From the cell containing the given text, extract its center point as [x, y] coordinate. 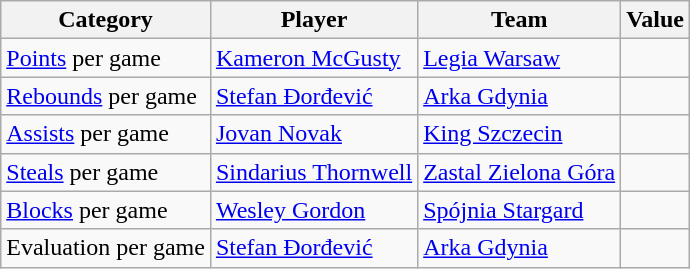
Legia Warsaw [520, 58]
Points per game [106, 58]
Sindarius Thornwell [314, 172]
Zastal Zielona Góra [520, 172]
Wesley Gordon [314, 210]
Player [314, 20]
Blocks per game [106, 210]
King Szczecin [520, 134]
Jovan Novak [314, 134]
Steals per game [106, 172]
Assists per game [106, 134]
Evaluation per game [106, 248]
Category [106, 20]
Kameron McGusty [314, 58]
Value [656, 20]
Rebounds per game [106, 96]
Team [520, 20]
Spójnia Stargard [520, 210]
